Detect which cell encompasses the target text, then output its [x, y] center coordinate. 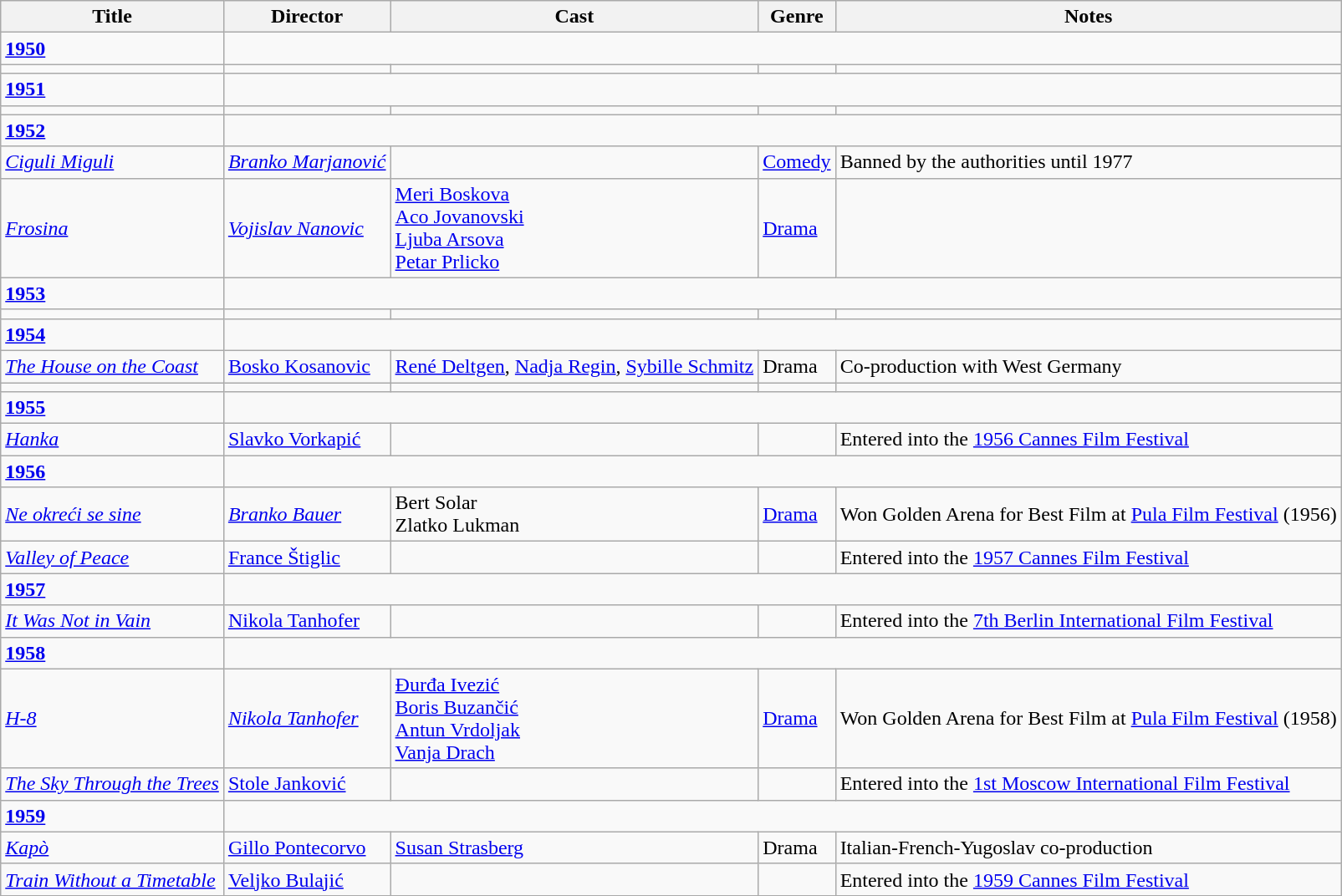
Veljko Bulajić [307, 879]
Đurđa IvezićBoris BuzančićAntun VrdoljakVanja Drach [574, 719]
France Štiglic [307, 557]
Bert SolarZlatko Lukman [574, 515]
Branko Marjanović [307, 162]
Bosko Kosanovic [307, 366]
René Deltgen, Nadja Regin, Sybille Schmitz [574, 366]
1951 [112, 89]
Vojislav Nanovic [307, 227]
Entered into the 1959 Cannes Film Festival [1089, 879]
Co-production with West Germany [1089, 366]
Entered into the 7th Berlin International Film Festival [1089, 621]
Stole Janković [307, 784]
1957 [112, 589]
Italian-French-Yugoslav co-production [1089, 848]
Banned by the authorities until 1977 [1089, 162]
Kapò [112, 848]
1955 [112, 408]
Frosina [112, 227]
Entered into the 1957 Cannes Film Festival [1089, 557]
Ne okreći se sine [112, 515]
1954 [112, 334]
Meri BoskovaAco JovanovskiLjuba ArsovaPetar Prlicko [574, 227]
The House on the Coast [112, 366]
Susan Strasberg [574, 848]
Won Golden Arena for Best Film at Pula Film Festival (1958) [1089, 719]
Genre [797, 17]
Ciguli Miguli [112, 162]
1956 [112, 471]
Hanka [112, 440]
1952 [112, 130]
Branko Bauer [307, 515]
Director [307, 17]
1953 [112, 293]
Entered into the 1956 Cannes Film Festival [1089, 440]
1950 [112, 48]
Train Without a Timetable [112, 879]
Title [112, 17]
Entered into the 1st Moscow International Film Festival [1089, 784]
1958 [112, 653]
Slavko Vorkapić [307, 440]
Notes [1089, 17]
1959 [112, 816]
It Was Not in Vain [112, 621]
H-8 [112, 719]
Valley of Peace [112, 557]
Gillo Pontecorvo [307, 848]
Won Golden Arena for Best Film at Pula Film Festival (1956) [1089, 515]
The Sky Through the Trees [112, 784]
Cast [574, 17]
Comedy [797, 162]
